Provide the [x, y] coordinate of the cell's center where the given text is located.  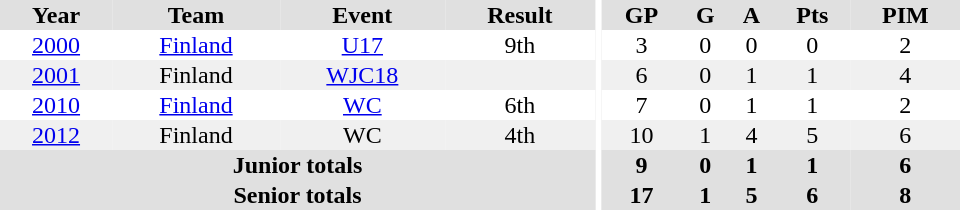
Result [520, 15]
PIM [906, 15]
Pts [812, 15]
6th [520, 105]
17 [642, 195]
2012 [56, 135]
10 [642, 135]
Year [56, 15]
9 [642, 165]
8 [906, 195]
G [705, 15]
GP [642, 15]
2000 [56, 45]
3 [642, 45]
WJC18 [362, 75]
Team [196, 15]
2010 [56, 105]
Event [362, 15]
7 [642, 105]
2001 [56, 75]
A [752, 15]
9th [520, 45]
U17 [362, 45]
Senior totals [298, 195]
4th [520, 135]
Junior totals [298, 165]
